Detect which cell encompasses the target text, then output its [X, Y] center coordinate. 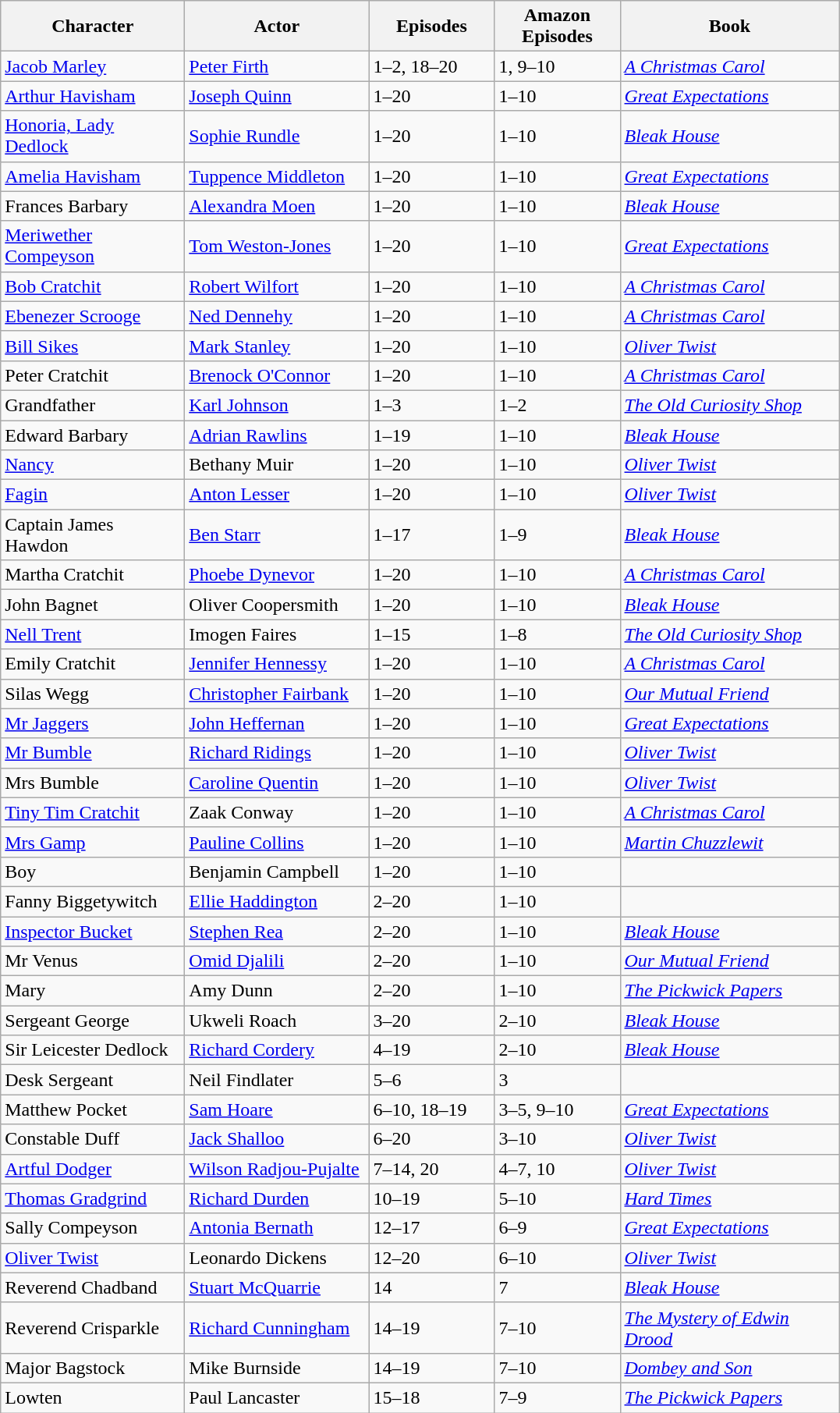
Imogen Faires [277, 634]
Artful Dodger [93, 1169]
Brenock O'Connor [277, 375]
Pauline Collins [277, 842]
Actor [277, 27]
Richard Cunningham [277, 1328]
Stephen Rea [277, 931]
1–19 [432, 435]
Boy [93, 872]
Mr Venus [93, 961]
Tiny Tim Cratchit [93, 812]
Fanny Biggetywitch [93, 901]
Leonardo Dickens [277, 1258]
Bill Sikes [93, 346]
Ukweli Roach [277, 1021]
Mike Burnside [277, 1368]
1, 9–10 [557, 66]
4–7, 10 [557, 1169]
Hard Times [730, 1198]
Amazon Episodes [557, 27]
3–20 [432, 1021]
Reverend Crisparkle [93, 1328]
3–10 [557, 1139]
Bob Cratchit [93, 286]
Desk Sergeant [93, 1080]
Sir Leicester Dedlock [93, 1050]
Wilson Radjou-Pujalte [277, 1169]
Robert Wilfort [277, 286]
Oliver Coopersmith [277, 605]
Mary [93, 991]
Karl Johnson [277, 405]
Anton Lesser [277, 495]
10–19 [432, 1198]
John Heffernan [277, 723]
1–9 [557, 535]
Phoebe Dynevor [277, 575]
Ebenezer Scrooge [93, 316]
1–3 [432, 405]
Ben Starr [277, 535]
John Bagnet [93, 605]
Mrs Gamp [93, 842]
Mr Bumble [93, 753]
6–9 [557, 1228]
Christopher Fairbank [277, 694]
14 [432, 1287]
Mark Stanley [277, 346]
Edward Barbary [93, 435]
Neil Findlater [277, 1080]
Richard Cordery [277, 1050]
Zaak Conway [277, 812]
7–14, 20 [432, 1169]
The Mystery of Edwin Drood [730, 1328]
Paul Lancaster [277, 1397]
6–10, 18–19 [432, 1109]
Meriwether Compeyson [93, 247]
6–20 [432, 1139]
Jack Shalloo [277, 1139]
Sally Compeyson [93, 1228]
Adrian Rawlins [277, 435]
Matthew Pocket [93, 1109]
Omid Djalili [277, 961]
Ned Dennehy [277, 316]
12–17 [432, 1228]
Book [730, 27]
Bethany Muir [277, 465]
Character [93, 27]
Thomas Gradgrind [93, 1198]
Sam Hoare [277, 1109]
Jacob Marley [93, 66]
12–20 [432, 1258]
Sophie Rundle [277, 136]
Fagin [93, 495]
6–10 [557, 1258]
Benjamin Campbell [277, 872]
1–2 [557, 405]
Sergeant George [93, 1021]
Arthur Havisham [93, 96]
1–8 [557, 634]
Constable Duff [93, 1139]
Richard Durden [277, 1198]
Richard Ridings [277, 753]
7 [557, 1287]
3 [557, 1080]
1–2, 18–20 [432, 66]
Martin Chuzzlewit [730, 842]
Nell Trent [93, 634]
Amy Dunn [277, 991]
Martha Cratchit [93, 575]
Stuart McQuarrie [277, 1287]
7–9 [557, 1397]
Antonia Bernath [277, 1228]
5–6 [432, 1080]
1–15 [432, 634]
Major Bagstock [93, 1368]
Silas Wegg [93, 694]
Reverend Chadband [93, 1287]
1–17 [432, 535]
Caroline Quentin [277, 783]
4–19 [432, 1050]
3–5, 9–10 [557, 1109]
Captain James Hawdon [93, 535]
Tuppence Middleton [277, 176]
Grandfather [93, 405]
Peter Firth [277, 66]
5–10 [557, 1198]
Jennifer Hennessy [277, 664]
Emily Cratchit [93, 664]
Dombey and Son [730, 1368]
Inspector Bucket [93, 931]
Ellie Haddington [277, 901]
Alexandra Moen [277, 206]
Amelia Havisham [93, 176]
Mrs Bumble [93, 783]
15–18 [432, 1397]
Episodes [432, 27]
Frances Barbary [93, 206]
Lowten [93, 1397]
Tom Weston-Jones [277, 247]
Nancy [93, 465]
Joseph Quinn [277, 96]
Peter Cratchit [93, 375]
Honoria, Lady Dedlock [93, 136]
Mr Jaggers [93, 723]
